Output the (X, Y) coordinate of the center of the cell containing the given text.  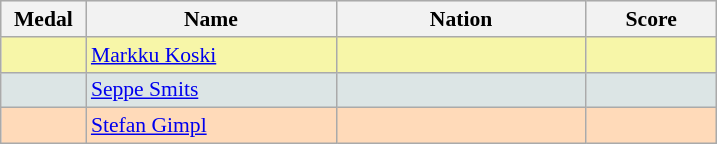
Markku Koski (211, 55)
Stefan Gimpl (211, 126)
Score (651, 19)
Medal (44, 19)
Seppe Smits (211, 90)
Name (211, 19)
Nation (461, 19)
